Extract the (X, Y) coordinate from the center of the cell holding the provided text.  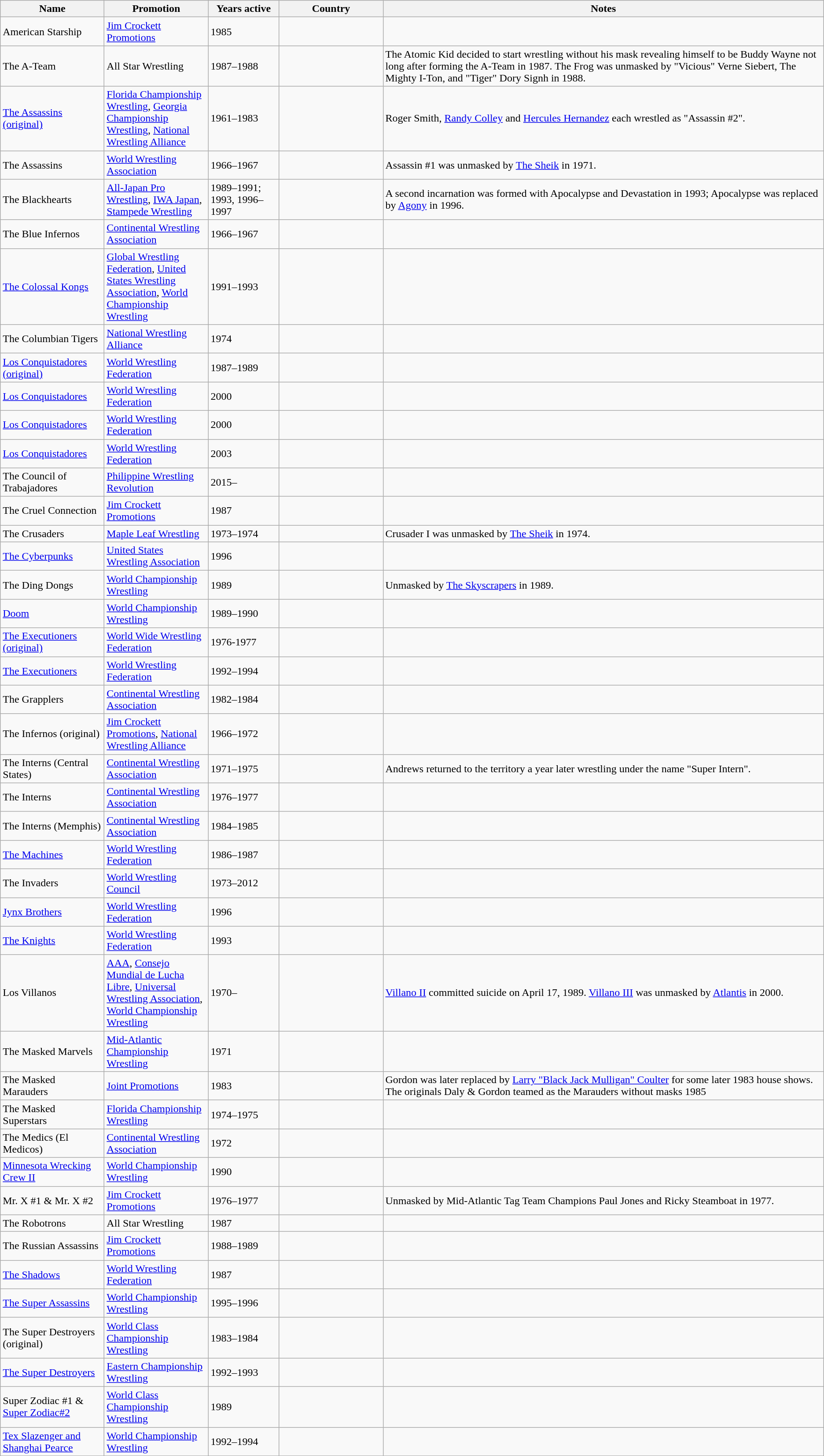
Villano II committed suicide on April 17, 1989. Villano III was unmasked by Atlantis in 2000. (603, 993)
Doom (52, 614)
1989–1991; 1993, 1996–1997 (244, 199)
Florida Championship Wrestling (156, 1115)
Crusader I was unmasked by The Sheik in 1974. (603, 534)
Roger Smith, Randy Colley and Hercules Hernandez each wrestled as "Assassin #2". (603, 118)
1971 (244, 1051)
The Assassins (original) (52, 118)
1991–1993 (244, 286)
World Wrestling Association (156, 165)
The Knights (52, 940)
The Blackhearts (52, 199)
The Cyberpunks (52, 557)
Assassin #1 was unmasked by The Sheik in 1971. (603, 165)
Philippine Wrestling Revolution (156, 483)
American Starship (52, 32)
Promotion (156, 9)
The Robotrons (52, 1223)
The Shadows (52, 1274)
The Colossal Kongs (52, 286)
World Wrestling Council (156, 883)
1973–1974 (244, 534)
1993 (244, 940)
The Invaders (52, 883)
The Super Assassins (52, 1303)
The Cruel Connection (52, 511)
United States Wrestling Association (156, 557)
The Masked Marauders (52, 1086)
The Executioners (original) (52, 642)
Unmasked by Mid-Atlantic Tag Team Champions Paul Jones and Ricky Steamboat in 1977. (603, 1200)
1966–1972 (244, 734)
2015– (244, 483)
1976-1977 (244, 642)
1983–1984 (244, 1338)
1972 (244, 1143)
Notes (603, 9)
Jynx Brothers (52, 911)
The Super Destroyers (52, 1372)
1987–1988 (244, 66)
1971–1975 (244, 769)
1995–1996 (244, 1303)
Los Villanos (52, 993)
Maple Leaf Wrestling (156, 534)
The Infernos (original) (52, 734)
The Council of Trabajadores (52, 483)
1970– (244, 993)
Unmasked by The Skyscrapers in 1989. (603, 585)
The Masked Superstars (52, 1115)
2003 (244, 453)
The Interns (Memphis) (52, 826)
1986–1987 (244, 854)
1985 (244, 32)
Minnesota Wrecking Crew II (52, 1172)
Tex Slazenger and Shanghai Pearce (52, 1441)
1973–2012 (244, 883)
The Masked Marvels (52, 1051)
The Executioners (52, 671)
1961–1983 (244, 118)
Eastern Championship Wrestling (156, 1372)
The Blue Infernos (52, 234)
The A-Team (52, 66)
1990 (244, 1172)
The Russian Assassins (52, 1246)
Mid-Atlantic Championship Wrestling (156, 1051)
Years active (244, 9)
Jim Crockett Promotions, National Wrestling Alliance (156, 734)
The Super Destroyers (original) (52, 1338)
1984–1985 (244, 826)
Global Wrestling Federation, United States Wrestling Association, World Championship Wrestling (156, 286)
The Interns (Central States) (52, 769)
Name (52, 9)
1983 (244, 1086)
Country (331, 9)
1989–1990 (244, 614)
Andrews returned to the territory a year later wrestling under the name "Super Intern". (603, 769)
The Interns (52, 797)
Florida Championship Wrestling, Georgia Championship Wrestling, National Wrestling Alliance (156, 118)
Joint Promotions (156, 1086)
The Medics (El Medicos) (52, 1143)
All-Japan Pro Wrestling, IWA Japan, Stampede Wrestling (156, 199)
Mr. X #1 & Mr. X #2 (52, 1200)
The Crusaders (52, 534)
World Wide Wrestling Federation (156, 642)
A second incarnation was formed with Apocalypse and Devastation in 1993; Apocalypse was replaced by Agony in 1996. (603, 199)
Super Zodiac #1 & Super Zodiac#2 (52, 1407)
The Ding Dongs (52, 585)
The Grapplers (52, 699)
1988–1989 (244, 1246)
The Machines (52, 854)
AAA, Consejo Mundial de Lucha Libre, Universal Wrestling Association, World Championship Wrestling (156, 993)
1987–1989 (244, 367)
National Wrestling Alliance (156, 339)
Los Conquistadores (original) (52, 367)
1992–1993 (244, 1372)
The Assassins (52, 165)
1982–1984 (244, 699)
The Columbian Tigers (52, 339)
1974 (244, 339)
1974–1975 (244, 1115)
